Output the (x, y) coordinate of the center of the cell containing the given text.  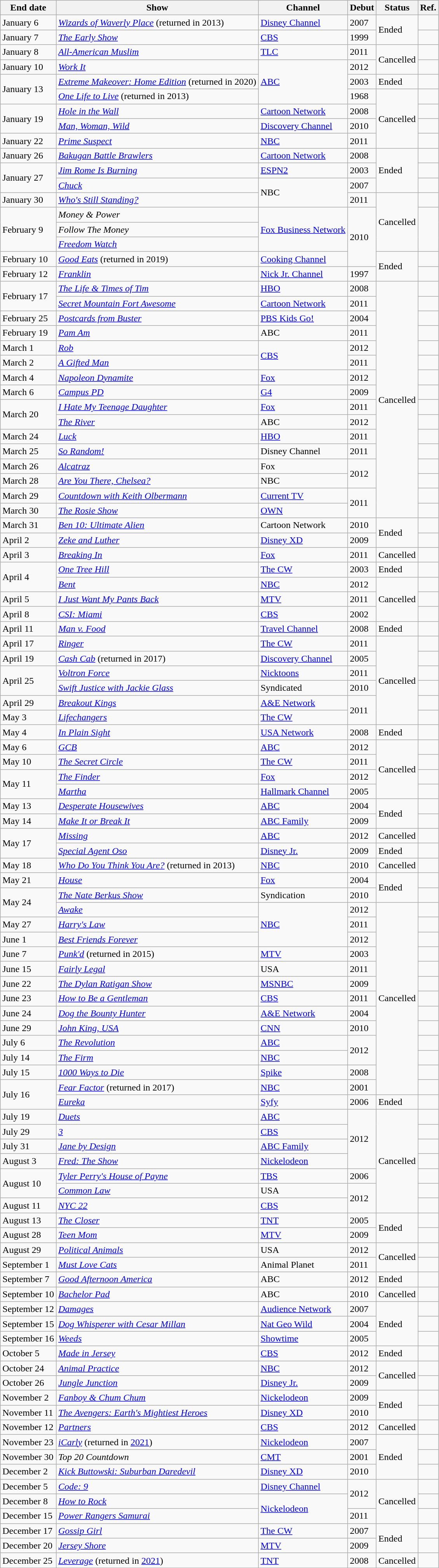
November 11 (28, 1413)
Gossip Girl (157, 1531)
Who's Still Standing? (157, 200)
June 22 (28, 984)
June 24 (28, 1013)
Extreme Makeover: Home Edition (returned in 2020) (157, 82)
April 2 (28, 540)
December 5 (28, 1486)
PBS Kids Go! (303, 318)
Breaking In (157, 555)
The Closer (157, 1220)
February 17 (28, 296)
March 6 (28, 392)
Lifechangers (157, 718)
January 7 (28, 37)
Special Agent Oso (157, 850)
Jungle Junction (157, 1383)
Fanboy & Chum Chum (157, 1398)
I Just Want My Pants Back (157, 599)
CSI: Miami (157, 614)
The Rosie Show (157, 510)
August 29 (28, 1250)
March 26 (28, 466)
March 4 (28, 377)
I Hate My Teenage Daughter (157, 407)
Good Eats (returned in 2019) (157, 259)
Code: 9 (157, 1486)
March 20 (28, 414)
Fear Factor (returned in 2017) (157, 1087)
Luck (157, 437)
Channel (303, 8)
Secret Mountain Fort Awesome (157, 303)
Animal Practice (157, 1368)
February 25 (28, 318)
June 1 (28, 939)
Ben 10: Ultimate Alien (157, 525)
Chuck (157, 185)
February 12 (28, 274)
MSNBC (303, 984)
November 12 (28, 1427)
2002 (362, 614)
A Gifted Man (157, 362)
March 29 (28, 496)
July 29 (28, 1132)
Audience Network (303, 1309)
April 17 (28, 643)
Common Law (157, 1191)
Jim Rome Is Burning (157, 170)
September 1 (28, 1265)
Napoleon Dynamite (157, 377)
December 20 (28, 1545)
January 6 (28, 23)
Jane by Design (157, 1146)
November 23 (28, 1442)
April 25 (28, 681)
January 13 (28, 89)
The Secret Circle (157, 762)
Fairly Legal (157, 969)
September 7 (28, 1279)
Missing (157, 836)
April 29 (28, 703)
Money & Power (157, 215)
Ringer (157, 643)
June 29 (28, 1028)
April 3 (28, 555)
September 15 (28, 1324)
January 22 (28, 141)
April 4 (28, 577)
July 14 (28, 1058)
1968 (362, 96)
Spike (303, 1072)
January 27 (28, 178)
Fox Business Network (303, 230)
July 16 (28, 1094)
USA Network (303, 732)
October 26 (28, 1383)
April 19 (28, 659)
Bachelor Pad (157, 1294)
Harry's Law (157, 925)
May 21 (28, 880)
Man, Woman, Wild (157, 126)
December 17 (28, 1531)
End date (28, 8)
Ref. (428, 8)
Campus PD (157, 392)
Work It (157, 67)
March 2 (28, 362)
Prime Suspect (157, 141)
February 19 (28, 333)
August 28 (28, 1235)
Hole in the Wall (157, 111)
January 26 (28, 155)
August 13 (28, 1220)
Damages (157, 1309)
CMT (303, 1457)
May 11 (28, 784)
How to Be a Gentleman (157, 998)
So Random! (157, 451)
Zeke and Luther (157, 540)
The Avengers: Earth's Mightiest Heroes (157, 1413)
Voltron Force (157, 673)
December 2 (28, 1472)
Breakout Kings (157, 703)
February 10 (28, 259)
May 27 (28, 925)
The Early Show (157, 37)
Teen Mom (157, 1235)
All-American Muslim (157, 52)
GCB (157, 747)
Swift Justice with Jackie Glass (157, 688)
Eureka (157, 1102)
3 (157, 1132)
August 11 (28, 1206)
Postcards from Buster (157, 318)
May 13 (28, 806)
August 10 (28, 1183)
December 25 (28, 1560)
May 18 (28, 865)
February 9 (28, 230)
April 5 (28, 599)
January 10 (28, 67)
March 30 (28, 510)
Cooking Channel (303, 259)
Who Do You Think You Are? (returned in 2013) (157, 865)
G4 (303, 392)
Kick Buttowski: Suburban Daredevil (157, 1472)
Fred: The Show (157, 1161)
May 14 (28, 821)
Political Animals (157, 1250)
1999 (362, 37)
OWN (303, 510)
Showtime (303, 1338)
Jersey Shore (157, 1545)
Syfy (303, 1102)
Awake (157, 910)
May 3 (28, 718)
Nick Jr. Channel (303, 274)
October 24 (28, 1368)
One Tree Hill (157, 570)
Debut (362, 8)
June 15 (28, 969)
Freedom Watch (157, 244)
Martha (157, 791)
May 24 (28, 902)
The Finder (157, 777)
Weeds (157, 1338)
July 6 (28, 1043)
The Dylan Ratigan Show (157, 984)
Syndication (303, 895)
Top 20 Countdown (157, 1457)
Bakugan Battle Brawlers (157, 155)
The Firm (157, 1058)
CNN (303, 1028)
Dog Whisperer with Cesar Millan (157, 1324)
Made in Jersey (157, 1353)
April 11 (28, 629)
September 10 (28, 1294)
Nat Geo Wild (303, 1324)
Nicktoons (303, 673)
May 4 (28, 732)
June 7 (28, 954)
Pam Am (157, 333)
May 6 (28, 747)
The Life & Times of Tim (157, 289)
March 28 (28, 481)
May 10 (28, 762)
Dog the Bounty Hunter (157, 1013)
Animal Planet (303, 1265)
Best Friends Forever (157, 939)
Tyler Perry's House of Payne (157, 1176)
Hallmark Channel (303, 791)
Partners (157, 1427)
The River (157, 422)
Duets (157, 1117)
NYC 22 (157, 1206)
John King, USA (157, 1028)
Punk'd (returned in 2015) (157, 954)
March 24 (28, 437)
Franklin (157, 274)
TBS (303, 1176)
Show (157, 8)
How to Rock (157, 1501)
Desperate Housewives (157, 806)
June 23 (28, 998)
October 5 (28, 1353)
Leverage (returned in 2021) (157, 1560)
December 8 (28, 1501)
In Plain Sight (157, 732)
Must Love Cats (157, 1265)
March 1 (28, 348)
House (157, 880)
Are You There, Chelsea? (157, 481)
One Life to Live (returned in 2013) (157, 96)
September 16 (28, 1338)
Countdown with Keith Olbermann (157, 496)
Man v. Food (157, 629)
Follow The Money (157, 230)
January 30 (28, 200)
May 17 (28, 843)
Good Afternoon America (157, 1279)
Cash Cab (returned in 2017) (157, 659)
Wizards of Waverly Place (returned in 2013) (157, 23)
iCarly (returned in 2021) (157, 1442)
September 12 (28, 1309)
July 19 (28, 1117)
Rob (157, 348)
Current TV (303, 496)
March 31 (28, 525)
Syndicated (303, 688)
March 25 (28, 451)
August 3 (28, 1161)
November 2 (28, 1398)
The Nate Berkus Show (157, 895)
ESPN2 (303, 170)
December 15 (28, 1516)
The Revolution (157, 1043)
Alcatraz (157, 466)
April 8 (28, 614)
Bent (157, 584)
Make It or Break It (157, 821)
Status (397, 8)
July 31 (28, 1146)
July 15 (28, 1072)
TLC (303, 52)
1997 (362, 274)
1000 Ways to Die (157, 1072)
January 8 (28, 52)
January 19 (28, 118)
Travel Channel (303, 629)
November 30 (28, 1457)
Power Rangers Samurai (157, 1516)
